Return the (X, Y) coordinate for the center point of the cell that contains the specified text.  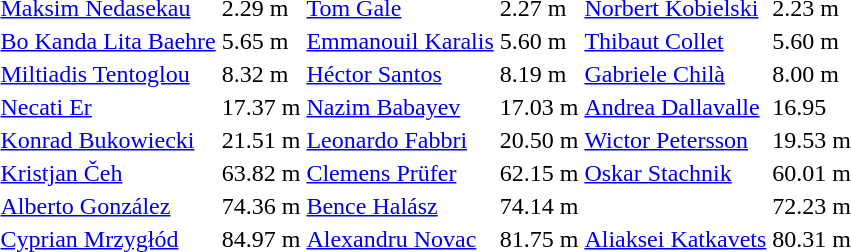
5.65 m (261, 41)
Gabriele Chilà (676, 74)
Wictor Petersson (676, 140)
Andrea Dallavalle (676, 107)
74.14 m (539, 206)
21.51 m (261, 140)
8.19 m (539, 74)
17.03 m (539, 107)
63.82 m (261, 173)
Clemens Prüfer (400, 173)
Héctor Santos (400, 74)
5.60 m (539, 41)
Oskar Stachnik (676, 173)
Thibaut Collet (676, 41)
Nazim Babayev (400, 107)
Leonardo Fabbri (400, 140)
17.37 m (261, 107)
8.32 m (261, 74)
62.15 m (539, 173)
Emmanouil Karalis (400, 41)
74.36 m (261, 206)
Bence Halász (400, 206)
20.50 m (539, 140)
